Detect which cell encompasses the target text, then output its (X, Y) center coordinate. 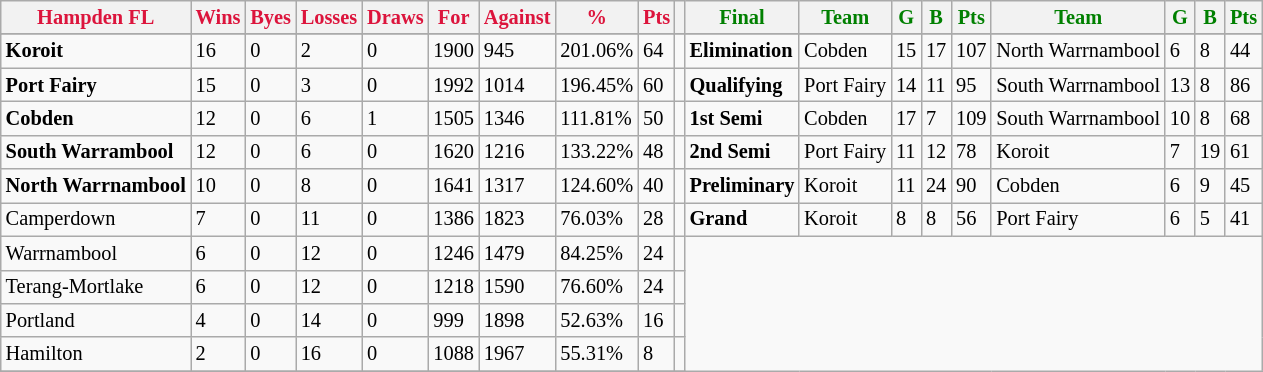
Against (518, 17)
2nd Semi (742, 152)
201.06% (596, 51)
Grand (742, 219)
90 (971, 186)
Terang-Mortlake (96, 287)
196.45% (596, 85)
50 (656, 118)
76.60% (596, 287)
1014 (518, 85)
55.31% (596, 354)
40 (656, 186)
Warrnambool (96, 253)
60 (656, 85)
41 (1244, 219)
Draws (395, 17)
For (453, 17)
1088 (453, 354)
Hampden FL (96, 17)
3 (329, 85)
1st Semi (742, 118)
1246 (453, 253)
68 (1244, 118)
1992 (453, 85)
109 (971, 118)
86 (1244, 85)
64 (656, 51)
28 (656, 219)
5 (1210, 219)
1505 (453, 118)
1967 (518, 354)
1218 (453, 287)
45 (1244, 186)
95 (971, 85)
56 (971, 219)
Byes (270, 17)
52.63% (596, 320)
Elimination (742, 51)
1823 (518, 219)
1641 (453, 186)
Portland (96, 320)
78 (971, 152)
124.60% (596, 186)
107 (971, 51)
1898 (518, 320)
1386 (453, 219)
Wins (218, 17)
13 (1180, 85)
1216 (518, 152)
1317 (518, 186)
84.25% (596, 253)
1590 (518, 287)
Camperdown (96, 219)
Losses (329, 17)
4 (218, 320)
945 (518, 51)
44 (1244, 51)
61 (1244, 152)
1900 (453, 51)
19 (1210, 152)
999 (453, 320)
Preliminary (742, 186)
133.22% (596, 152)
1 (395, 118)
1620 (453, 152)
1346 (518, 118)
South Warrambool (96, 152)
9 (1210, 186)
111.81% (596, 118)
Qualifying (742, 85)
48 (656, 152)
Final (742, 17)
% (596, 17)
76.03% (596, 219)
Hamilton (96, 354)
1479 (518, 253)
